Find where the given text appears and provide that cell's center as (X, Y) coordinate. 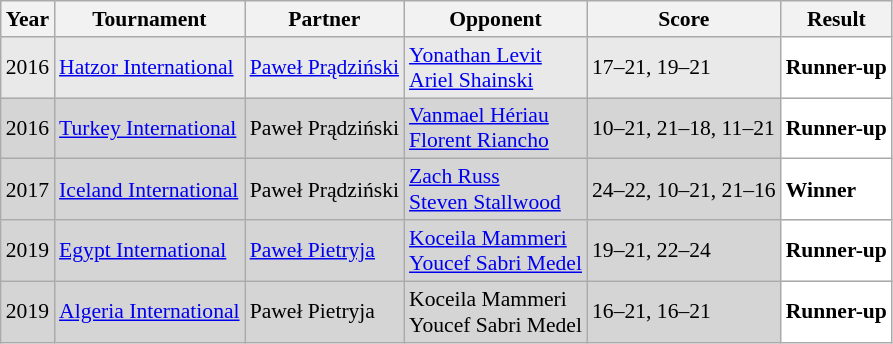
Tournament (150, 19)
Opponent (496, 19)
Partner (324, 19)
Iceland International (150, 190)
10–21, 21–18, 11–21 (684, 128)
Vanmael Hériau Florent Riancho (496, 128)
24–22, 10–21, 21–16 (684, 190)
Result (836, 19)
Hatzor International (150, 68)
Year (28, 19)
Algeria International (150, 312)
Egypt International (150, 250)
19–21, 22–24 (684, 250)
Zach Russ Steven Stallwood (496, 190)
Score (684, 19)
17–21, 19–21 (684, 68)
16–21, 16–21 (684, 312)
Winner (836, 190)
Turkey International (150, 128)
Yonathan Levit Ariel Shainski (496, 68)
2017 (28, 190)
